Extract the [X, Y] coordinate from the center of the cell holding the provided text.  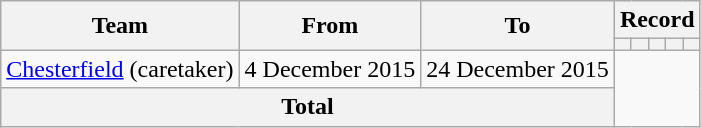
To [518, 26]
From [330, 26]
Record [657, 20]
4 December 2015 [330, 69]
Total [308, 107]
Team [120, 26]
24 December 2015 [518, 69]
Chesterfield (caretaker) [120, 69]
